For the text-containing cell, return its midpoint in [X, Y] coordinate format. 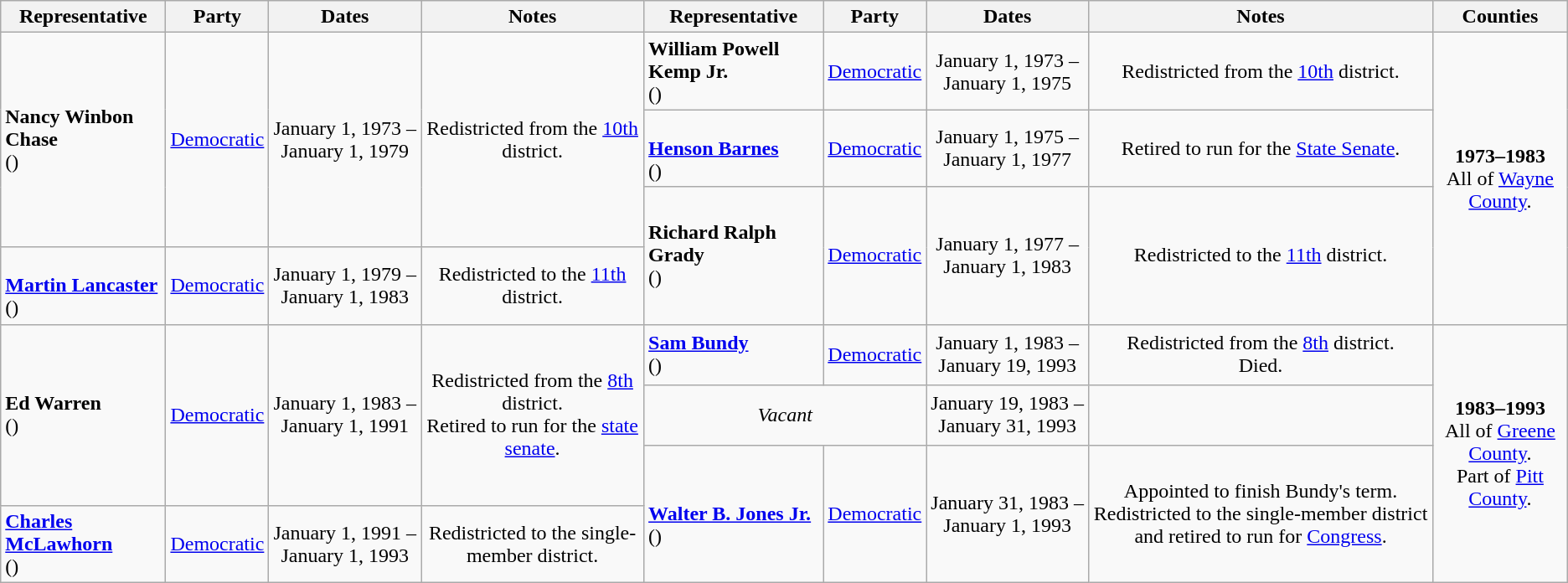
William Powell Kemp Jr.() [734, 71]
1983–1993 All of Greene County. Part of Pitt County. [1501, 453]
Nancy Winbon Chase() [84, 140]
January 1, 1977 – January 1, 1983 [1008, 255]
Redistricted from the 8th district. Died. [1260, 354]
Walter B. Jones Jr.() [734, 513]
January 1, 1983 – January 19, 1993 [1008, 354]
Counties [1501, 17]
Appointed to finish Bundy's term. Redistricted to the single-member district and retired to run for Congress. [1260, 513]
Vacant [786, 415]
Ed Warren() [84, 415]
1973–1983 All of Wayne County. [1501, 178]
Redistricted to the single-member district. [533, 544]
January 19, 1983 – January 31, 1993 [1008, 415]
Charles McLawhorn() [84, 544]
Redistricted from the 8th district. Retired to run for the state senate. [533, 415]
January 31, 1983 – January 1, 1993 [1008, 513]
January 1, 1983 – January 1, 1991 [345, 415]
Sam Bundy() [734, 354]
January 1, 1979 – January 1, 1983 [345, 286]
January 1, 1991 – January 1, 1993 [345, 544]
January 1, 1973 – January 1, 1979 [345, 140]
Richard Ralph Grady() [734, 255]
Henson Barnes() [734, 148]
January 1, 1975 – January 1, 1977 [1008, 148]
Martin Lancaster() [84, 286]
Retired to run for the State Senate. [1260, 148]
January 1, 1973 – January 1, 1975 [1008, 71]
